Search for the cell housing the specified text and yield its (X, Y) center coordinate. 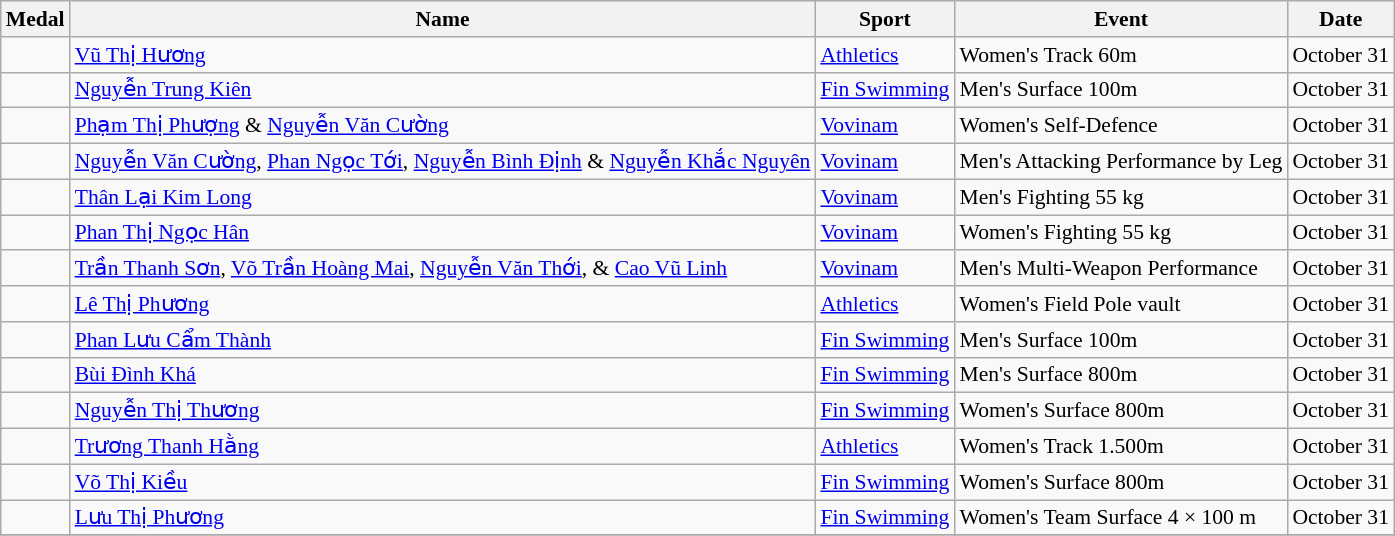
Thân Lại Kim Long (443, 197)
Women's Track 60m (1120, 55)
Nguyễn Văn Cường, Phan Ngọc Tới, Nguyễn Bình Định & Nguyễn Khắc Nguyên (443, 162)
Men's Multi-Weapon Performance (1120, 269)
Phan Thị Ngọc Hân (443, 233)
Women's Self-Defence (1120, 126)
Võ Thị Kiều (443, 482)
Women's Fighting 55 kg (1120, 233)
Women's Team Surface 4 × 100 m (1120, 518)
Women's Field Pole vault (1120, 304)
Sport (884, 19)
Nguyễn Trung Kiên (443, 90)
Men's Attacking Performance by Leg (1120, 162)
Name (443, 19)
Bùi Đình Khá (443, 375)
Trần Thanh Sơn, Võ Trần Hoàng Mai, Nguyễn Văn Thới, & Cao Vũ Linh (443, 269)
Date (1340, 19)
Vũ Thị Hương (443, 55)
Nguyễn Thị Thương (443, 411)
Men's Fighting 55 kg (1120, 197)
Phạm Thị Phượng & Nguyễn Văn Cường (443, 126)
Women's Track 1.500m (1120, 447)
Men's Surface 800m (1120, 375)
Lê Thị Phương (443, 304)
Trương Thanh Hằng (443, 447)
Lưu Thị Phương (443, 518)
Event (1120, 19)
Medal (36, 19)
Phan Lưu Cẩm Thành (443, 340)
